Scan for the cell matching the given text and deliver its (X, Y) coordinate at center. 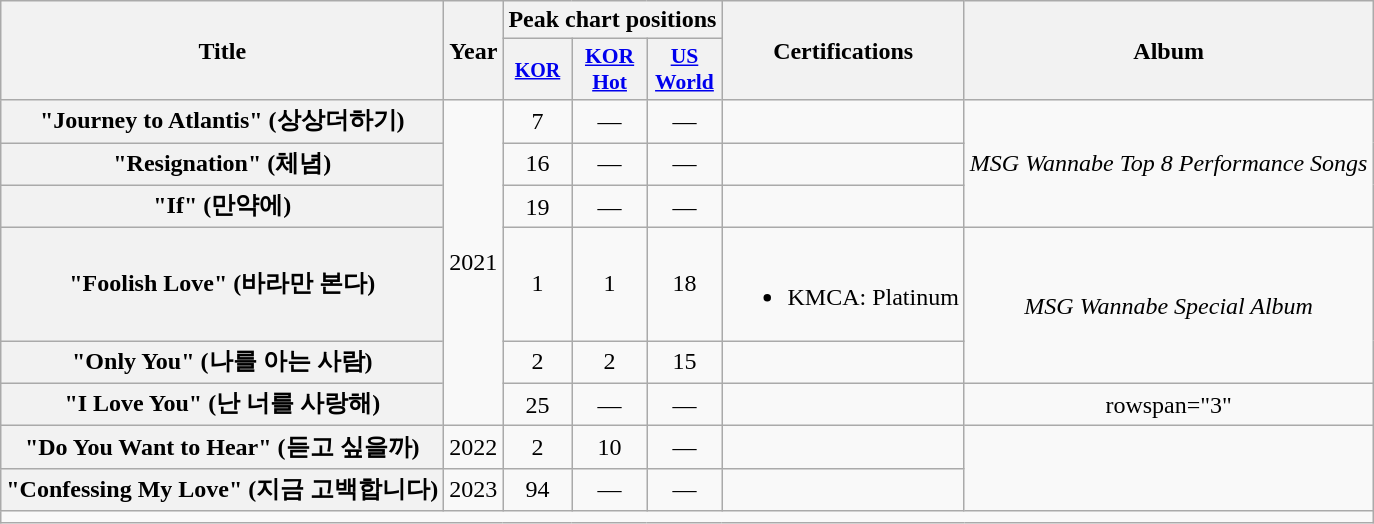
Peak chart positions (612, 20)
7 (538, 122)
Certifications (843, 50)
2021 (474, 263)
25 (538, 404)
19 (538, 206)
US World (684, 70)
rowspan="3" (1168, 404)
"Resignation" (체념) (222, 164)
KOR (538, 70)
"I Love You" (난 너를 사랑해) (222, 404)
"Journey to Atlantis" (상상더하기) (222, 122)
MSG Wannabe Top 8 Performance Songs (1168, 164)
94 (538, 490)
18 (684, 284)
Year (474, 50)
"Foolish Love" (바라만 본다) (222, 284)
Title (222, 50)
KORHot (610, 70)
"Confessing My Love" (지금 고백합니다) (222, 490)
"If" (만약에) (222, 206)
Album (1168, 50)
10 (610, 448)
15 (684, 362)
"Only You" (나를 아는 사람) (222, 362)
MSG Wannabe Special Album (1168, 306)
2023 (474, 490)
KMCA: Platinum (843, 284)
2022 (474, 448)
"Do You Want to Hear" (듣고 싶을까) (222, 448)
16 (538, 164)
